Pinpoint the cell where the given text exists, returning its [x, y] midpoint coordinate. 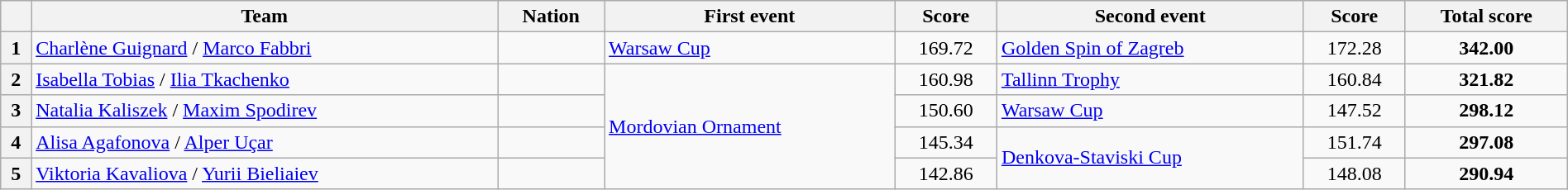
160.84 [1355, 79]
5 [17, 173]
Tallinn Trophy [1150, 79]
321.82 [1486, 79]
169.72 [946, 48]
Team [265, 17]
150.60 [946, 111]
First event [749, 17]
Denkova-Staviski Cup [1150, 158]
145.34 [946, 142]
Alisa Agafonova / Alper Uçar [265, 142]
142.86 [946, 173]
Second event [1150, 17]
148.08 [1355, 173]
298.12 [1486, 111]
Viktoria Kavaliova / Yurii Bieliaiev [265, 173]
Mordovian Ornament [749, 126]
172.28 [1355, 48]
Isabella Tobias / Ilia Tkachenko [265, 79]
Total score [1486, 17]
2 [17, 79]
151.74 [1355, 142]
160.98 [946, 79]
290.94 [1486, 173]
Nation [551, 17]
Golden Spin of Zagreb [1150, 48]
342.00 [1486, 48]
1 [17, 48]
147.52 [1355, 111]
Charlène Guignard / Marco Fabbri [265, 48]
Natalia Kaliszek / Maxim Spodirev [265, 111]
4 [17, 142]
3 [17, 111]
297.08 [1486, 142]
